Extract the [X, Y] coordinate from the center of the cell holding the provided text.  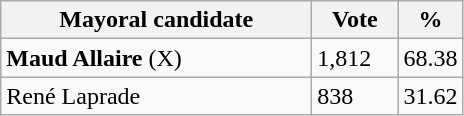
31.62 [430, 96]
68.38 [430, 58]
Vote [355, 20]
René Laprade [156, 96]
Mayoral candidate [156, 20]
% [430, 20]
Maud Allaire (X) [156, 58]
1,812 [355, 58]
838 [355, 96]
